Output the [x, y] coordinate of the center of the cell containing the given text.  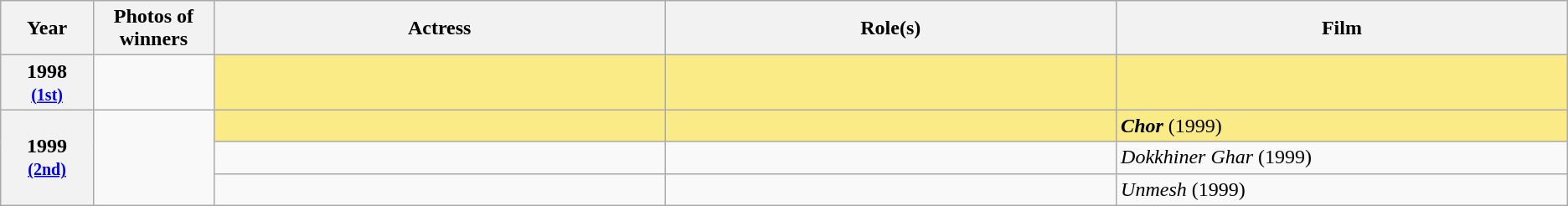
Film [1342, 28]
Actress [439, 28]
Dokkhiner Ghar (1999) [1342, 157]
Year [47, 28]
1999 (2nd) [47, 157]
Unmesh (1999) [1342, 189]
Chor (1999) [1342, 126]
Photos of winners [153, 28]
1998 (1st) [47, 82]
Role(s) [891, 28]
